Output the [x, y] coordinate of the center of the cell containing the given text.  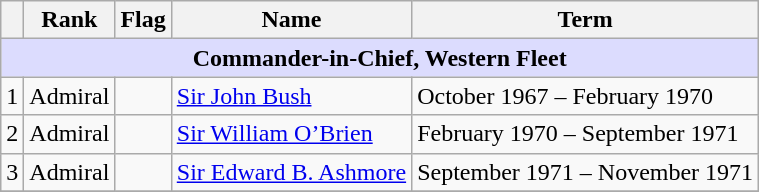
Flag [143, 20]
October 1967 – February 1970 [586, 96]
September 1971 – November 1971 [586, 172]
February 1970 – September 1971 [586, 134]
1 [12, 96]
3 [12, 172]
Sir William O’Brien [291, 134]
Rank [70, 20]
2 [12, 134]
Commander-in-Chief, Western Fleet [380, 58]
Term [586, 20]
Sir Edward B. Ashmore [291, 172]
Sir John Bush [291, 96]
Name [291, 20]
